Determine the (X, Y) coordinate at the center of the cell enclosing the given text.  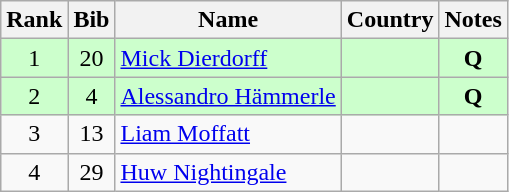
Country (390, 20)
1 (34, 58)
3 (34, 134)
2 (34, 96)
Notes (473, 20)
Alessandro Hämmerle (228, 96)
29 (92, 172)
Huw Nightingale (228, 172)
Liam Moffatt (228, 134)
20 (92, 58)
13 (92, 134)
Mick Dierdorff (228, 58)
Bib (92, 20)
Rank (34, 20)
Name (228, 20)
